From the cell containing the given text, extract its center point as (X, Y) coordinate. 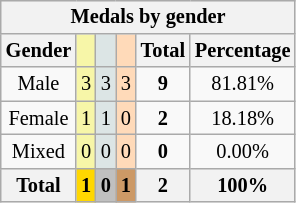
Female (38, 118)
Male (38, 84)
Gender (38, 51)
0.00% (243, 152)
Medals by gender (148, 17)
Mixed (38, 152)
18.18% (243, 118)
81.81% (243, 84)
100% (243, 185)
Percentage (243, 51)
9 (163, 84)
